Return (x, y) of the center of cell containing provided text 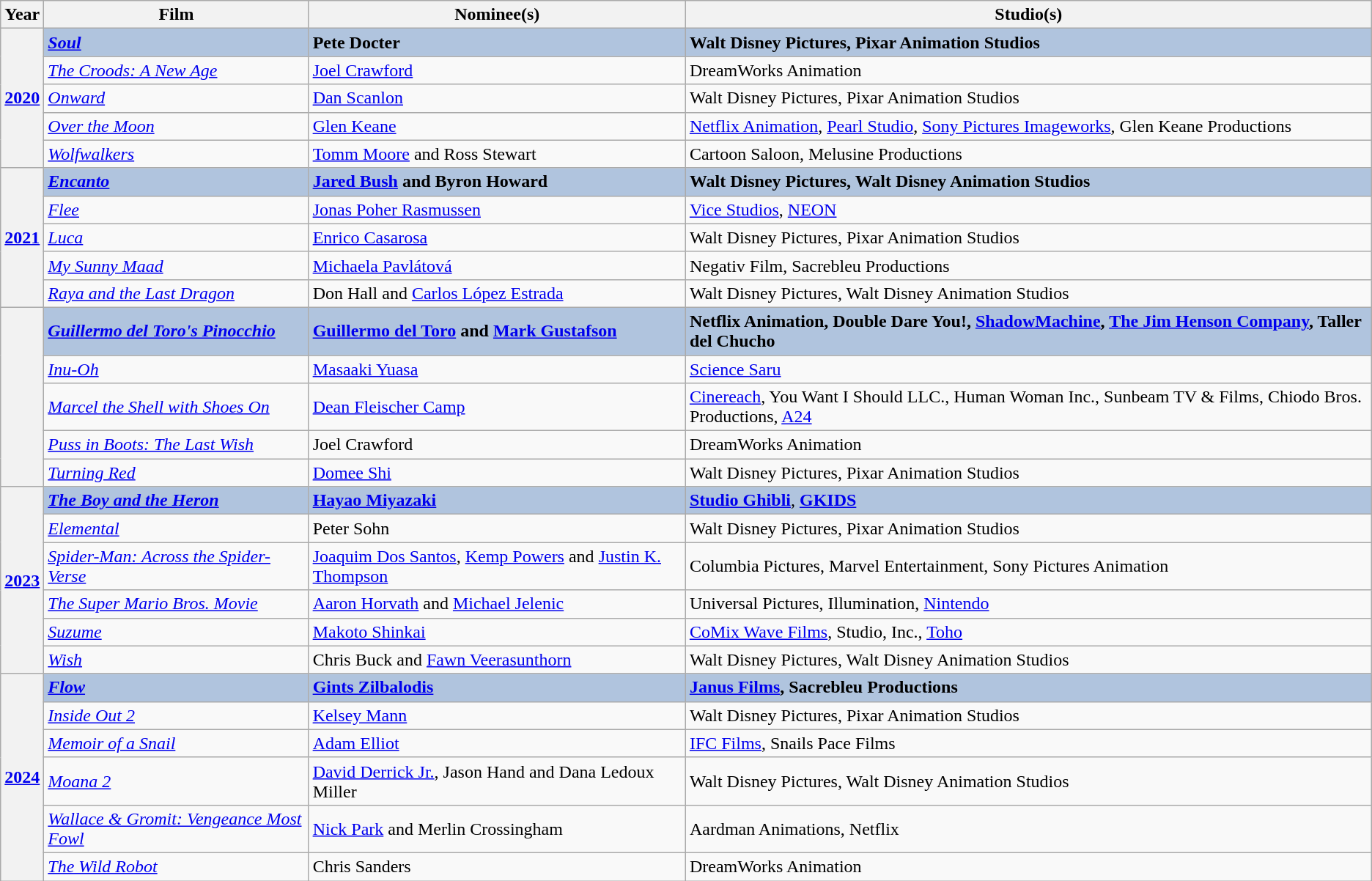
Michaela Pavlátová (497, 265)
Year (22, 15)
Domee Shi (497, 473)
Wish (176, 660)
Chris Sanders (497, 866)
Moana 2 (176, 781)
Encanto (176, 182)
Pete Docter (497, 43)
Cartoon Saloon, Melusine Productions (1028, 154)
Science Saru (1028, 369)
Marcel the Shell with Shoes On (176, 408)
Puss in Boots: The Last Wish (176, 445)
Vice Studios, NEON (1028, 210)
Chris Buck and Fawn Veerasunthorn (497, 660)
The Croods: A New Age (176, 70)
Soul (176, 43)
2020 (22, 98)
Enrico Casarosa (497, 237)
Peter Sohn (497, 528)
Janus Films, Sacrebleu Productions (1028, 688)
My Sunny Maad (176, 265)
Jonas Poher Rasmussen (497, 210)
2023 (22, 580)
Dean Fleischer Camp (497, 408)
Inside Out 2 (176, 715)
Flow (176, 688)
Gints Zilbalodis (497, 688)
Columbia Pictures, Marvel Entertainment, Sony Pictures Animation (1028, 566)
Makoto Shinkai (497, 632)
David Derrick Jr., Jason Hand and Dana Ledoux Miller (497, 781)
Masaaki Yuasa (497, 369)
Nominee(s) (497, 15)
Tomm Moore and Ross Stewart (497, 154)
Inu-Oh (176, 369)
Memoir of a Snail (176, 743)
Hayao Miyazaki (497, 501)
IFC Films, Snails Pace Films (1028, 743)
Jared Bush and Byron Howard (497, 182)
Studio Ghibli, GKIDS (1028, 501)
2024 (22, 777)
Luca (176, 237)
The Super Mario Bros. Movie (176, 604)
The Wild Robot (176, 866)
Turning Red (176, 473)
Guillermo del Toro and Mark Gustafson (497, 331)
Film (176, 15)
Spider-Man: Across the Spider-Verse (176, 566)
Wolfwalkers (176, 154)
Wallace & Gromit: Vengeance Most Fowl (176, 828)
Don Hall and Carlos López Estrada (497, 293)
Aardman Animations, Netflix (1028, 828)
CoMix Wave Films, Studio, Inc., Toho (1028, 632)
Dan Scanlon (497, 98)
Onward (176, 98)
Raya and the Last Dragon (176, 293)
Negativ Film, Sacrebleu Productions (1028, 265)
Flee (176, 210)
Aaron Horvath and Michael Jelenic (497, 604)
Adam Elliot (497, 743)
2021 (22, 237)
Glen Keane (497, 126)
Cinereach, You Want I Should LLC., Human Woman Inc., Sunbeam TV & Films, Chiodo Bros. Productions, A24 (1028, 408)
Guillermo del Toro's Pinocchio (176, 331)
Studio(s) (1028, 15)
Netflix Animation, Double Dare You!, ShadowMachine, The Jim Henson Company, Taller del Chucho (1028, 331)
Netflix Animation, Pearl Studio, Sony Pictures Imageworks, Glen Keane Productions (1028, 126)
Elemental (176, 528)
Suzume (176, 632)
Over the Moon (176, 126)
Universal Pictures, Illumination, Nintendo (1028, 604)
Nick Park and Merlin Crossingham (497, 828)
Joaquim Dos Santos, Kemp Powers and Justin K. Thompson (497, 566)
The Boy and the Heron (176, 501)
Kelsey Mann (497, 715)
